Detect which cell encompasses the target text, then output its [X, Y] center coordinate. 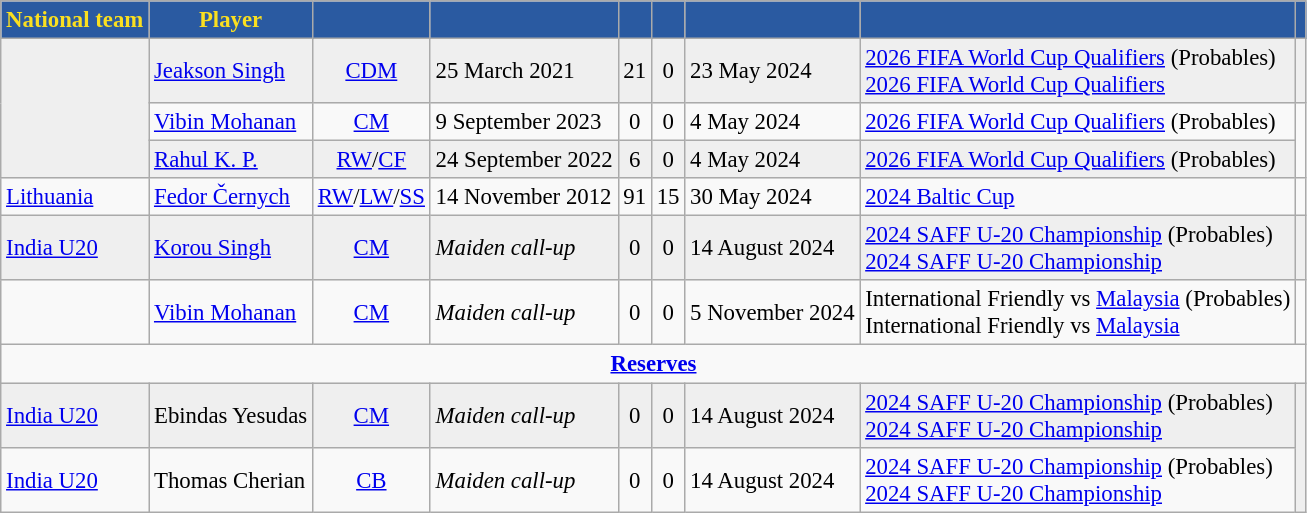
Rahul K. P. [231, 160]
International Friendly vs Malaysia (Probables)International Friendly vs Malaysia [1078, 312]
21 [634, 72]
Reserves [654, 364]
Thomas Cherian [231, 480]
25 March 2021 [524, 72]
National team [75, 20]
CDM [371, 72]
Player [231, 20]
14 November 2012 [524, 197]
Jeakson Singh [231, 72]
2026 FIFA World Cup Qualifiers (Probables)2026 FIFA World Cup Qualifiers [1078, 72]
RW/CF [371, 160]
15 [668, 197]
Fedor Černych [231, 197]
23 May 2024 [772, 72]
5 November 2024 [772, 312]
Lithuania [75, 197]
24 September 2022 [524, 160]
2024 Baltic Cup [1078, 197]
30 May 2024 [772, 197]
RW/LW/SS [371, 197]
91 [634, 197]
Ebindas Yesudas [231, 416]
9 September 2023 [524, 122]
Korou Singh [231, 248]
6 [634, 160]
CB [371, 480]
